Determine the (X, Y) coordinate at the center of the cell enclosing the given text.  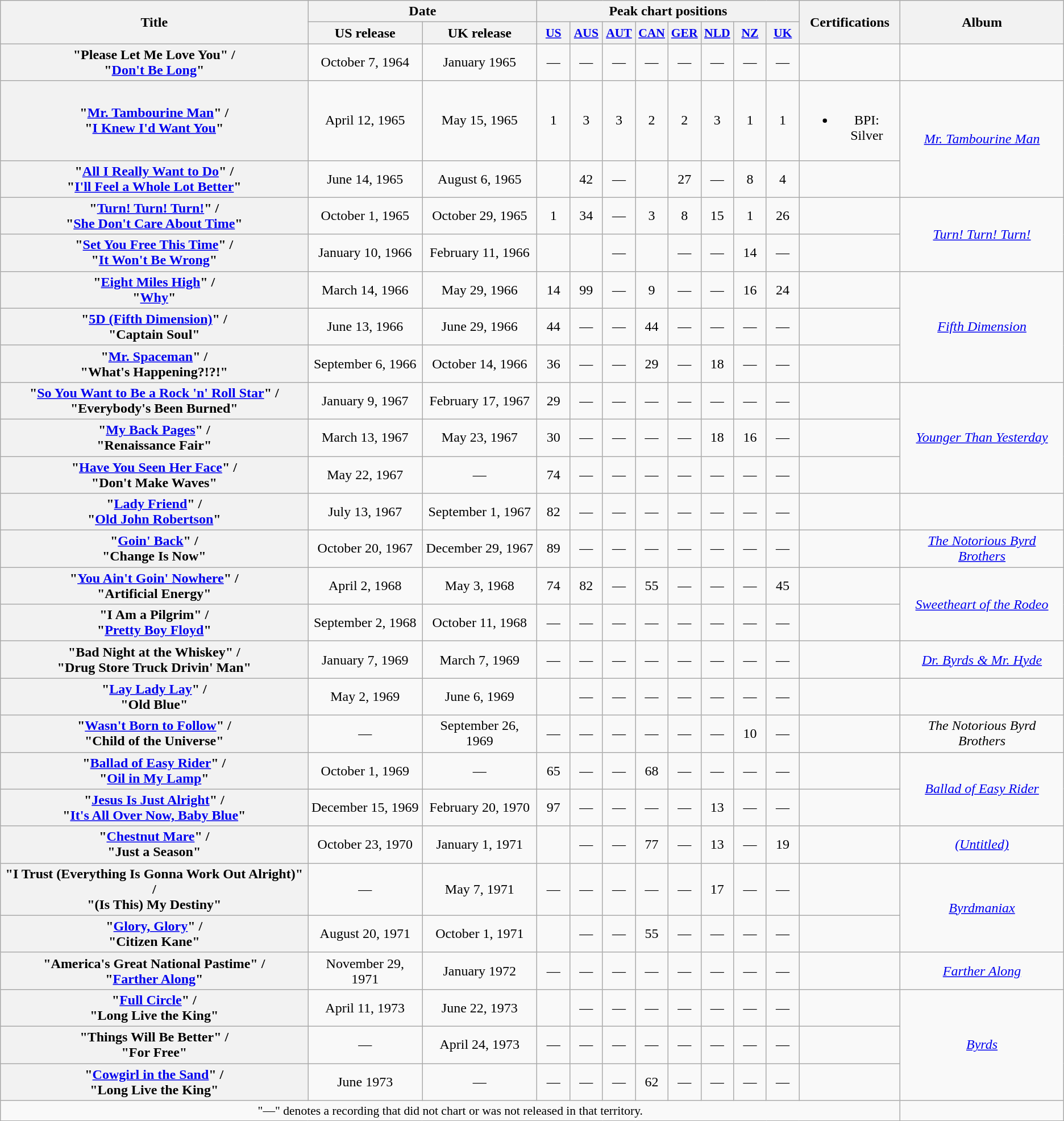
"Glory, Glory" /"Citizen Kane" (155, 933)
"Goin' Back" /"Change Is Now" (155, 549)
"Cowgirl in the Sand" /"Long Live the King" (155, 1081)
Fifth Dimension (982, 326)
"5D (Fifth Dimension)" /"Captain Soul" (155, 326)
Album (982, 22)
February 17, 1967 (480, 400)
Mr. Tambourine Man (982, 139)
Younger Than Yesterday (982, 438)
"Turn! Turn! Turn!" /"She Don't Care About Time" (155, 216)
"Have You Seen Her Face" /"Don't Make Waves" (155, 474)
36 (554, 364)
June 1973 (365, 1081)
January 1, 1971 (480, 845)
"America's Great National Pastime" /"Farther Along" (155, 971)
17 (717, 889)
February 11, 1966 (480, 252)
June 22, 1973 (480, 1007)
"You Ain't Goin' Nowhere" /"Artificial Energy" (155, 586)
May 22, 1967 (365, 474)
27 (684, 178)
October 1, 1971 (480, 933)
Certifications (850, 22)
August 6, 1965 (480, 178)
May 3, 1968 (480, 586)
January 9, 1967 (365, 400)
April 2, 1968 (365, 586)
34 (587, 216)
January 1965 (480, 63)
"—" denotes a recording that did not chart or was not released in that territory. (450, 1111)
May 2, 1969 (365, 697)
Title (155, 22)
(Untitled) (982, 845)
68 (652, 771)
May 29, 1966 (480, 290)
26 (783, 216)
January 7, 1969 (365, 659)
CAN (652, 33)
GER (684, 33)
"So You Want to Be a Rock 'n' Roll Star" /"Everybody's Been Burned" (155, 400)
May 7, 1971 (480, 889)
November 29, 1971 (365, 971)
October 29, 1965 (480, 216)
"Chestnut Mare" /"Just a Season" (155, 845)
October 7, 1964 (365, 63)
August 20, 1971 (365, 933)
June 29, 1966 (480, 326)
"Wasn't Born to Follow" /"Child of the Universe" (155, 733)
UK release (480, 33)
April 12, 1965 (365, 121)
Byrdmaniax (982, 907)
September 6, 1966 (365, 364)
62 (652, 1081)
AUT (619, 33)
Peak chart positions (668, 11)
Byrds (982, 1045)
US (554, 33)
"Please Let Me Love You" /"Don't Be Long" (155, 63)
NLD (717, 33)
NZ (750, 33)
45 (783, 586)
October 14, 1966 (480, 364)
January 10, 1966 (365, 252)
February 20, 1970 (480, 807)
May 23, 1967 (480, 438)
"Mr. Spaceman" /"What's Happening?!?!" (155, 364)
June 14, 1965 (365, 178)
Turn! Turn! Turn! (982, 234)
15 (717, 216)
December 29, 1967 (480, 549)
October 1, 1965 (365, 216)
"Mr. Tambourine Man" /"I Knew I'd Want You" (155, 121)
89 (554, 549)
19 (783, 845)
October 1, 1969 (365, 771)
Date (423, 11)
77 (652, 845)
65 (554, 771)
30 (554, 438)
"Things Will Be Better" /"For Free" (155, 1045)
BPI: Silver (850, 121)
"Full Circle" /"Long Live the King" (155, 1007)
September 26, 1969 (480, 733)
April 24, 1973 (480, 1045)
UK (783, 33)
December 15, 1969 (365, 807)
Farther Along (982, 971)
October 20, 1967 (365, 549)
September 2, 1968 (365, 623)
10 (750, 733)
September 1, 1967 (480, 512)
24 (783, 290)
"All I Really Want to Do" /"I'll Feel a Whole Lot Better" (155, 178)
US release (365, 33)
March 14, 1966 (365, 290)
"I Am a Pilgrim" /"Pretty Boy Floyd" (155, 623)
January 1972 (480, 971)
99 (587, 290)
March 13, 1967 (365, 438)
Dr. Byrds & Mr. Hyde (982, 659)
AUS (587, 33)
May 15, 1965 (480, 121)
"I Trust (Everything Is Gonna Work Out Alright)" /"(Is This) My Destiny" (155, 889)
July 13, 1967 (365, 512)
"Lay Lady Lay" /"Old Blue" (155, 697)
Sweetheart of the Rodeo (982, 604)
"Jesus Is Just Alright" /"It's All Over Now, Baby Blue" (155, 807)
"My Back Pages" /"Renaissance Fair" (155, 438)
Ballad of Easy Rider (982, 789)
April 11, 1973 (365, 1007)
"Lady Friend" /"Old John Robertson" (155, 512)
October 11, 1968 (480, 623)
June 6, 1969 (480, 697)
"Eight Miles High" /"Why" (155, 290)
June 13, 1966 (365, 326)
"Bad Night at the Whiskey" /"Drug Store Truck Drivin' Man" (155, 659)
March 7, 1969 (480, 659)
9 (652, 290)
October 23, 1970 (365, 845)
97 (554, 807)
4 (783, 178)
42 (587, 178)
"Set You Free This Time" /"It Won't Be Wrong" (155, 252)
"Ballad of Easy Rider" /"Oil in My Lamp" (155, 771)
